Output the [x, y] coordinate of the center of the cell containing the given text.  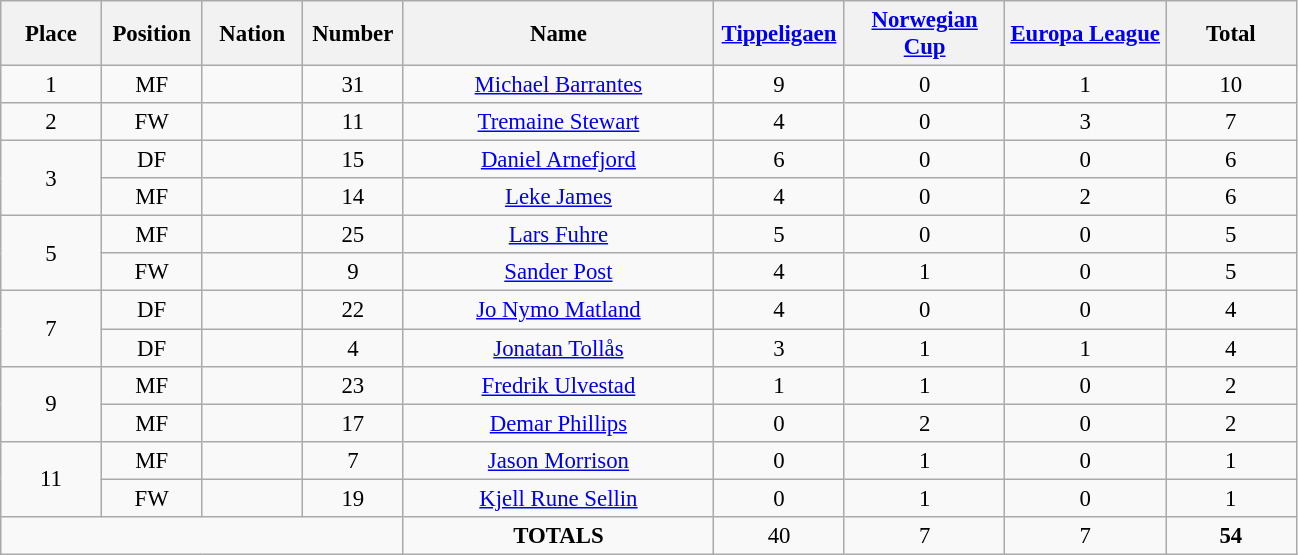
10 [1232, 85]
Position [152, 34]
Leke James [558, 197]
Number [354, 34]
15 [354, 160]
Kjell Rune Sellin [558, 498]
31 [354, 85]
Jo Nymo Matland [558, 310]
Sander Post [558, 273]
14 [354, 197]
23 [354, 385]
Demar Phillips [558, 423]
25 [354, 235]
Fredrik Ulvestad [558, 385]
17 [354, 423]
Tippeligaen [780, 34]
Nation [252, 34]
54 [1232, 536]
40 [780, 536]
Norwegian Cup [924, 34]
TOTALS [558, 536]
Name [558, 34]
Total [1232, 34]
Place [52, 34]
19 [354, 498]
Michael Barrantes [558, 85]
Tremaine Stewart [558, 122]
Jason Morrison [558, 460]
22 [354, 310]
Jonatan Tollås [558, 348]
Europa League [1086, 34]
Lars Fuhre [558, 235]
Daniel Arnefjord [558, 160]
